Return [X, Y] of the center of cell containing provided text 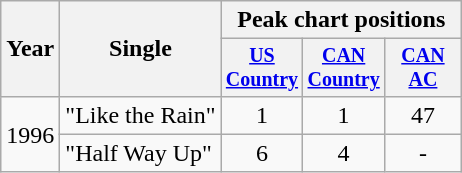
CAN Country [344, 68]
6 [262, 153]
Year [30, 49]
47 [422, 115]
1996 [30, 134]
4 [344, 153]
Peak chart positions [341, 20]
CAN AC [422, 68]
US Country [262, 68]
"Like the Rain" [140, 115]
"Half Way Up" [140, 153]
- [422, 153]
Single [140, 49]
